Detect which cell encompasses the target text, then output its (X, Y) center coordinate. 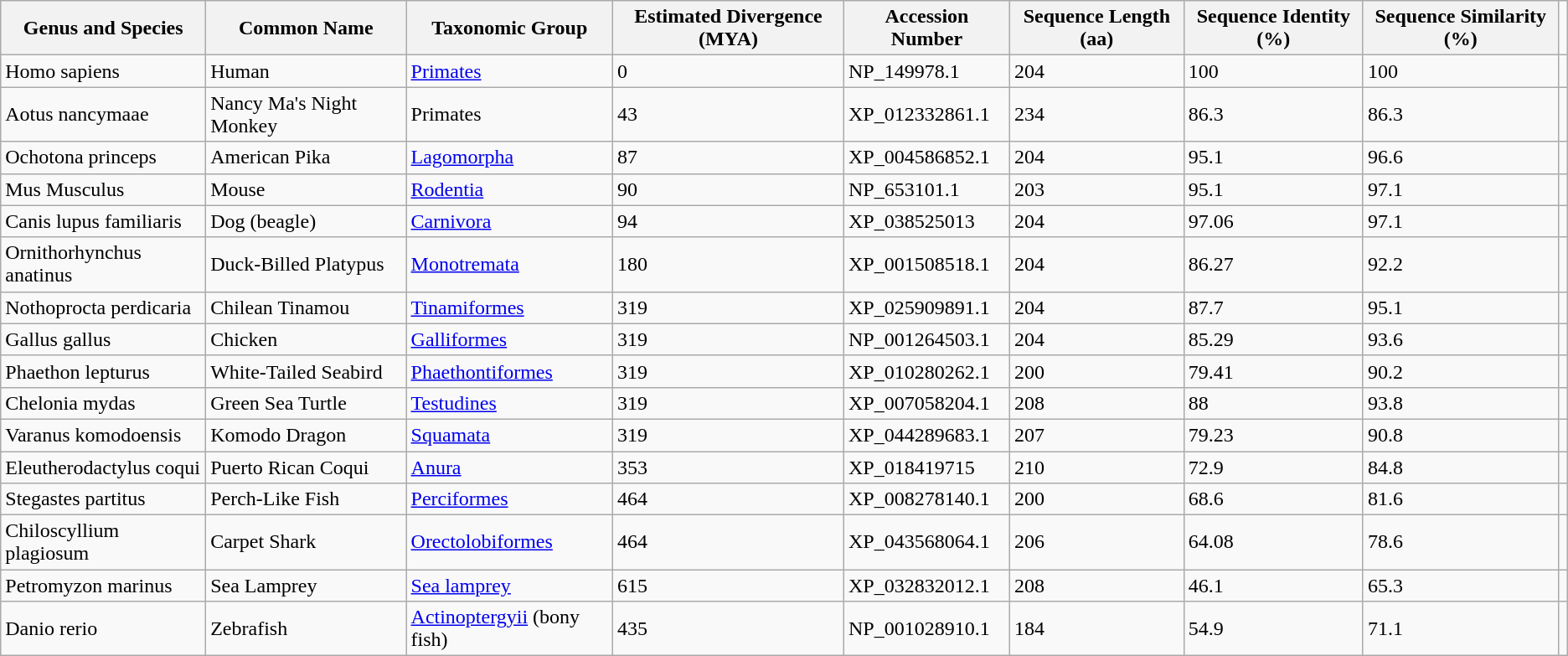
XP_008278140.1 (927, 499)
Homo sapiens (104, 71)
46.1 (1273, 586)
435 (728, 628)
85.29 (1273, 339)
97.06 (1273, 221)
Carpet Shark (307, 543)
65.3 (1461, 586)
Gallus gallus (104, 339)
68.6 (1273, 499)
Perciformes (509, 499)
184 (1096, 628)
Carnivora (509, 221)
Mouse (307, 189)
NP_149978.1 (927, 71)
White-Tailed Seabird (307, 371)
XP_025909891.1 (927, 307)
88 (1273, 403)
90.2 (1461, 371)
Nancy Ma's Night Monkey (307, 114)
Stegastes partitus (104, 499)
Rodentia (509, 189)
93.6 (1461, 339)
Accession Number (927, 28)
Eleutherodactylus coqui (104, 467)
XP_001508518.1 (927, 265)
Canis lupus familiaris (104, 221)
XP_043568064.1 (927, 543)
Lagomorpha (509, 158)
Danio rerio (104, 628)
90 (728, 189)
Estimated Divergence (MYA) (728, 28)
207 (1096, 435)
XP_044289683.1 (927, 435)
84.8 (1461, 467)
XP_010280262.1 (927, 371)
54.9 (1273, 628)
210 (1096, 467)
93.8 (1461, 403)
Chiloscyllium plagiosum (104, 543)
72.9 (1273, 467)
0 (728, 71)
Sequence Length (aa) (1096, 28)
87.7 (1273, 307)
Orectolobiformes (509, 543)
96.6 (1461, 158)
XP_032832012.1 (927, 586)
NP_001264503.1 (927, 339)
71.1 (1461, 628)
64.08 (1273, 543)
Sea Lamprey (307, 586)
Nothoprocta perdicaria (104, 307)
Perch-Like Fish (307, 499)
XP_018419715 (927, 467)
Galliformes (509, 339)
Dog (beagle) (307, 221)
94 (728, 221)
92.2 (1461, 265)
Phaethontiformes (509, 371)
Ornithorhynchus anatinus (104, 265)
Aotus nancymaae (104, 114)
79.23 (1273, 435)
87 (728, 158)
Human (307, 71)
353 (728, 467)
XP_038525013 (927, 221)
Mus Musculus (104, 189)
43 (728, 114)
180 (728, 265)
Anura (509, 467)
Chelonia mydas (104, 403)
Monotremata (509, 265)
Testudines (509, 403)
Common Name (307, 28)
78.6 (1461, 543)
79.41 (1273, 371)
Taxonomic Group (509, 28)
Sea lamprey (509, 586)
Sequence Similarity (%) (1461, 28)
Tinamiformes (509, 307)
234 (1096, 114)
NP_001028910.1 (927, 628)
NP_653101.1 (927, 189)
Green Sea Turtle (307, 403)
90.8 (1461, 435)
XP_007058204.1 (927, 403)
XP_004586852.1 (927, 158)
Chicken (307, 339)
Sequence Identity (%) (1273, 28)
Phaethon lepturus (104, 371)
American Pika (307, 158)
Petromyzon marinus (104, 586)
Varanus komodoensis (104, 435)
206 (1096, 543)
Duck-Billed Platypus (307, 265)
Chilean Tinamou (307, 307)
Komodo Dragon (307, 435)
Genus and Species (104, 28)
Ochotona princeps (104, 158)
81.6 (1461, 499)
XP_012332861.1 (927, 114)
86.27 (1273, 265)
Squamata (509, 435)
Zebrafish (307, 628)
615 (728, 586)
Puerto Rican Coqui (307, 467)
Actinoptergyii (bony fish) (509, 628)
203 (1096, 189)
